Output the [X, Y] coordinate of the center of the cell containing the given text.  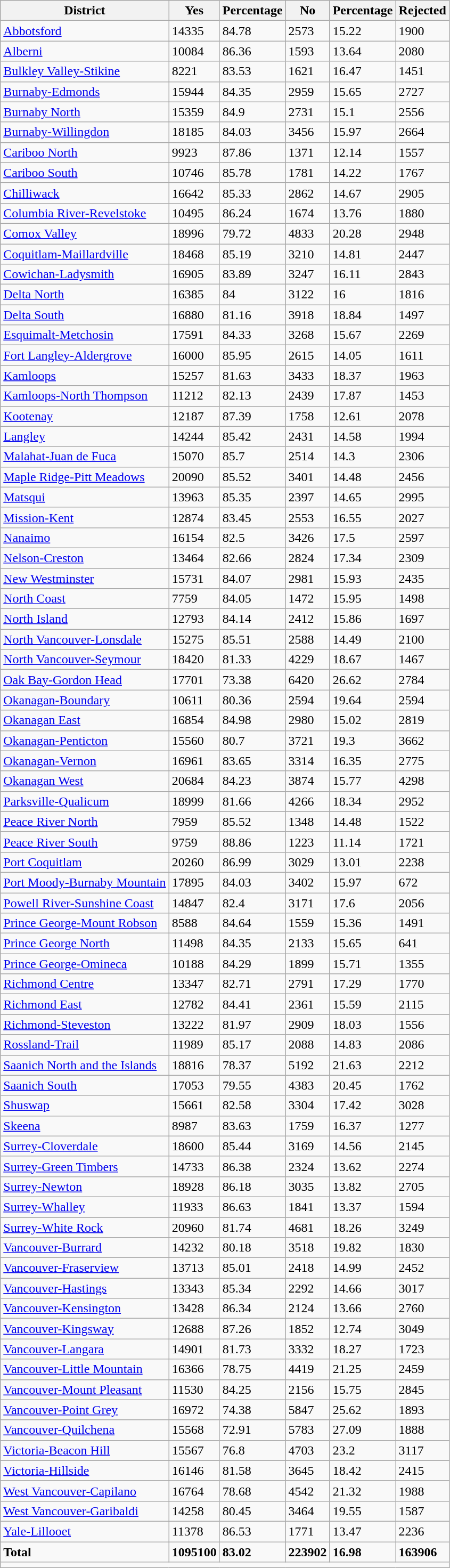
21.32 [363, 1491]
15.95 [363, 599]
11530 [194, 1390]
Surrey-Newton [85, 1187]
86.24 [252, 213]
14.99 [363, 1268]
1497 [422, 315]
18816 [194, 1065]
2145 [422, 1146]
18.26 [363, 1227]
1816 [422, 295]
Vancouver-Little Mountain [85, 1369]
3117 [422, 1450]
25.62 [363, 1410]
8987 [194, 1126]
3249 [422, 1227]
Parksville-Qualicum [85, 801]
1841 [308, 1207]
Okanagan-Vernon [85, 761]
1277 [422, 1126]
1893 [422, 1410]
1491 [422, 923]
12.74 [363, 1329]
80.18 [252, 1248]
1587 [422, 1511]
2573 [308, 31]
Prince George-Mount Robson [85, 923]
16366 [194, 1369]
Shuswap [85, 1106]
1994 [422, 436]
1559 [308, 923]
15.71 [363, 964]
Vancouver-Burrard [85, 1248]
1963 [422, 376]
16642 [194, 193]
2324 [308, 1166]
10495 [194, 213]
17.6 [363, 903]
12187 [194, 416]
81.66 [252, 801]
1556 [422, 1025]
2447 [422, 254]
17701 [194, 680]
13.47 [363, 1531]
Kamloops-North Thompson [85, 396]
2274 [422, 1166]
85.01 [252, 1268]
3169 [308, 1146]
Skeena [85, 1126]
1888 [422, 1430]
82.13 [252, 396]
12793 [194, 619]
14244 [194, 436]
78.75 [252, 1369]
15.93 [363, 578]
641 [422, 944]
2909 [308, 1025]
88.86 [252, 842]
15567 [194, 1450]
1697 [422, 619]
1758 [308, 416]
Maple Ridge-Pitt Meadows [85, 477]
2431 [308, 436]
18996 [194, 233]
15.67 [363, 335]
15.1 [363, 112]
13428 [194, 1309]
86.63 [252, 1207]
2309 [422, 558]
672 [422, 882]
Vancouver-Point Grey [85, 1410]
11498 [194, 944]
9923 [194, 152]
2862 [308, 193]
3645 [308, 1470]
1770 [422, 984]
18928 [194, 1187]
76.8 [252, 1450]
10746 [194, 173]
2952 [422, 801]
5192 [308, 1065]
16385 [194, 295]
14.81 [363, 254]
2556 [422, 112]
2238 [422, 862]
Surrey-Green Timbers [85, 1166]
83.45 [252, 517]
14.05 [363, 355]
15.36 [363, 923]
73.38 [252, 680]
1593 [308, 51]
1781 [308, 173]
26.62 [363, 680]
2459 [422, 1369]
1223 [308, 842]
3426 [308, 538]
2980 [308, 720]
13713 [194, 1268]
Nelson-Creston [85, 558]
Burnaby-Willingdon [85, 132]
Abbotsford [85, 31]
Malahat-Juan de Fuca [85, 457]
Burnaby North [85, 112]
2843 [422, 274]
17895 [194, 882]
84.25 [252, 1390]
2124 [308, 1309]
2100 [422, 639]
3122 [308, 295]
16764 [194, 1491]
2845 [422, 1390]
3918 [308, 315]
1594 [422, 1207]
18.03 [363, 1025]
2775 [422, 761]
2760 [422, 1309]
84 [252, 295]
West Vancouver-Garibaldi [85, 1511]
18420 [194, 660]
Cariboo South [85, 173]
North Island [85, 619]
85.35 [252, 497]
5847 [308, 1410]
13.62 [363, 1166]
85.78 [252, 173]
15.02 [363, 720]
Vancouver-Fraserview [85, 1268]
1522 [422, 822]
18999 [194, 801]
14258 [194, 1511]
North Coast [85, 599]
7759 [194, 599]
11933 [194, 1207]
72.91 [252, 1430]
81.16 [252, 315]
15070 [194, 457]
3029 [308, 862]
81.74 [252, 1227]
Cariboo North [85, 152]
3268 [308, 335]
Columbia River-Revelstoke [85, 213]
18.67 [363, 660]
Peace River South [85, 842]
14335 [194, 31]
3035 [308, 1187]
16961 [194, 761]
4383 [308, 1085]
85.95 [252, 355]
15275 [194, 639]
6420 [308, 680]
3314 [308, 761]
83.63 [252, 1126]
District [85, 11]
20090 [194, 477]
2306 [422, 457]
7959 [194, 822]
2292 [308, 1288]
Kootenay [85, 416]
83.02 [252, 1552]
85.7 [252, 457]
14.22 [363, 173]
16000 [194, 355]
2948 [422, 233]
14.67 [363, 193]
15359 [194, 112]
80.36 [252, 700]
1852 [308, 1329]
Delta North [85, 295]
163906 [422, 1552]
1771 [308, 1531]
86.34 [252, 1309]
3304 [308, 1106]
83.65 [252, 761]
2115 [422, 1004]
4266 [308, 801]
21.25 [363, 1369]
Burnaby-Edmonds [85, 92]
16 [363, 295]
Saanich South [85, 1085]
13.37 [363, 1207]
2088 [308, 1045]
1611 [422, 355]
81.73 [252, 1349]
Vancouver-Langara [85, 1349]
14.56 [363, 1146]
4681 [308, 1227]
84.9 [252, 112]
2664 [422, 132]
2597 [422, 538]
Surrey-Cloverdale [85, 1146]
3721 [308, 741]
3247 [308, 274]
79.55 [252, 1085]
84.29 [252, 964]
Comox Valley [85, 233]
Surrey-Whalley [85, 1207]
17.87 [363, 396]
14.49 [363, 639]
18.37 [363, 376]
14.83 [363, 1045]
2791 [308, 984]
2078 [422, 416]
15731 [194, 578]
Okanagan East [85, 720]
15.77 [363, 781]
2435 [422, 578]
Okanagan-Penticton [85, 741]
86.18 [252, 1187]
74.38 [252, 1410]
15661 [194, 1106]
Richmond Centre [85, 984]
New Westminster [85, 578]
2452 [422, 1268]
19.3 [363, 741]
11212 [194, 396]
13.82 [363, 1187]
Surrey-White Rock [85, 1227]
15560 [194, 741]
Rossland-Trail [85, 1045]
9759 [194, 842]
19.64 [363, 700]
8221 [194, 71]
80.45 [252, 1511]
1453 [422, 396]
78.68 [252, 1491]
15944 [194, 92]
14847 [194, 903]
13222 [194, 1025]
5783 [308, 1430]
Okanagan-Boundary [85, 700]
10611 [194, 700]
Esquimalt-Metchosin [85, 335]
Saanich North and the Islands [85, 1065]
2080 [422, 51]
81.97 [252, 1025]
17591 [194, 335]
78.37 [252, 1065]
2133 [308, 944]
16.37 [363, 1126]
81.63 [252, 376]
21.63 [363, 1065]
Peace River North [85, 822]
Prince George-Omineca [85, 964]
4703 [308, 1450]
Matsqui [85, 497]
4542 [308, 1491]
87.86 [252, 152]
2156 [308, 1390]
Nanaimo [85, 538]
14.65 [363, 497]
2824 [308, 558]
82.66 [252, 558]
Yale-Lillooet [85, 1531]
Bulkley Valley-Stikine [85, 71]
Okanagan West [85, 781]
15.59 [363, 1004]
3456 [308, 132]
12.14 [363, 152]
Langley [85, 436]
West Vancouver-Capilano [85, 1491]
85.51 [252, 639]
17.5 [363, 538]
16854 [194, 720]
Oak Bay-Gordon Head [85, 680]
2269 [422, 335]
82.71 [252, 984]
1830 [422, 1248]
Vancouver-Mount Pleasant [85, 1390]
4229 [308, 660]
1472 [308, 599]
16972 [194, 1410]
12.61 [363, 416]
4419 [308, 1369]
19.82 [363, 1248]
1557 [422, 152]
3332 [308, 1349]
14733 [194, 1166]
2439 [308, 396]
Mission-Kent [85, 517]
84.78 [252, 31]
82.5 [252, 538]
17053 [194, 1085]
87.39 [252, 416]
Vancouver-Quilchena [85, 1430]
16.98 [363, 1552]
Alberni [85, 51]
85.34 [252, 1288]
84.64 [252, 923]
3210 [308, 254]
16154 [194, 538]
Fort Langley-Aldergrove [85, 355]
10188 [194, 964]
2361 [308, 1004]
79.72 [252, 233]
1880 [422, 213]
18468 [194, 254]
No [308, 11]
3049 [422, 1329]
81.33 [252, 660]
Richmond-Steveston [85, 1025]
20684 [194, 781]
Coquitlam-Maillardville [85, 254]
2959 [308, 92]
3874 [308, 781]
2456 [422, 477]
North Vancouver-Seymour [85, 660]
17.34 [363, 558]
2027 [422, 517]
3401 [308, 477]
15257 [194, 376]
3402 [308, 882]
1900 [422, 31]
2905 [422, 193]
85.42 [252, 436]
1674 [308, 213]
2784 [422, 680]
2727 [422, 92]
13343 [194, 1288]
Vancouver-Kingsway [85, 1329]
Kamloops [85, 376]
16.35 [363, 761]
14.3 [363, 457]
2415 [422, 1470]
86.38 [252, 1166]
1451 [422, 71]
85.44 [252, 1146]
4298 [422, 781]
84.14 [252, 619]
18600 [194, 1146]
Victoria-Hillside [85, 1470]
2056 [422, 903]
8588 [194, 923]
16905 [194, 274]
1355 [422, 964]
1621 [308, 71]
Powell River-Sunshine Coast [85, 903]
11378 [194, 1531]
18185 [194, 132]
27.09 [363, 1430]
Victoria-Beacon Hill [85, 1450]
3518 [308, 1248]
16146 [194, 1470]
13.64 [363, 51]
17.29 [363, 984]
13.01 [363, 862]
Cowichan-Ladysmith [85, 274]
2588 [308, 639]
2705 [422, 1187]
18.34 [363, 801]
Delta South [85, 315]
13347 [194, 984]
3171 [308, 903]
1348 [308, 822]
80.7 [252, 741]
2995 [422, 497]
2212 [422, 1065]
23.2 [363, 1450]
3662 [422, 741]
Prince George North [85, 944]
15.86 [363, 619]
20260 [194, 862]
84.23 [252, 781]
1095100 [194, 1552]
Rejected [422, 11]
Vancouver-Hastings [85, 1288]
13963 [194, 497]
Total [85, 1552]
14.66 [363, 1288]
2514 [308, 457]
North Vancouver-Lonsdale [85, 639]
3017 [422, 1288]
16880 [194, 315]
11.14 [363, 842]
84.41 [252, 1004]
12874 [194, 517]
2553 [308, 517]
2615 [308, 355]
14901 [194, 1349]
2819 [422, 720]
10084 [194, 51]
85.17 [252, 1045]
13.66 [363, 1309]
Port Moody-Burnaby Mountain [85, 882]
12782 [194, 1004]
223902 [308, 1552]
85.19 [252, 254]
18.27 [363, 1349]
2086 [422, 1045]
17.42 [363, 1106]
Vancouver-Kensington [85, 1309]
1467 [422, 660]
18.84 [363, 315]
1498 [422, 599]
12688 [194, 1329]
14232 [194, 1248]
86.99 [252, 862]
86.53 [252, 1531]
16.11 [363, 274]
15.75 [363, 1390]
84.33 [252, 335]
1899 [308, 964]
Port Coquitlam [85, 862]
Yes [194, 11]
Richmond East [85, 1004]
13464 [194, 558]
1723 [422, 1349]
2418 [308, 1268]
1371 [308, 152]
20.28 [363, 233]
2981 [308, 578]
2412 [308, 619]
15.22 [363, 31]
83.89 [252, 274]
19.55 [363, 1511]
13.76 [363, 213]
2397 [308, 497]
20960 [194, 1227]
18.42 [363, 1470]
3433 [308, 376]
2236 [422, 1531]
14.58 [363, 436]
84.05 [252, 599]
81.58 [252, 1470]
15568 [194, 1430]
1767 [422, 173]
85.33 [252, 193]
82.4 [252, 903]
20.45 [363, 1085]
1721 [422, 842]
86.36 [252, 51]
11989 [194, 1045]
1762 [422, 1085]
87.26 [252, 1329]
3028 [422, 1106]
84.98 [252, 720]
84.07 [252, 578]
82.58 [252, 1106]
83.53 [252, 71]
1759 [308, 1126]
4833 [308, 233]
16.47 [363, 71]
3464 [308, 1511]
2731 [308, 112]
Chilliwack [85, 193]
1988 [422, 1491]
16.55 [363, 517]
